Return [x, y] of the center of cell containing provided text 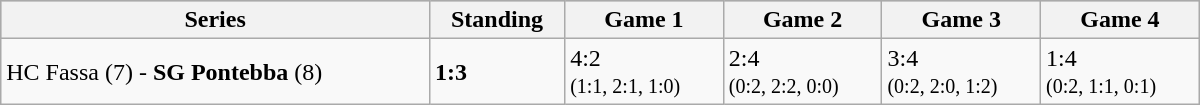
Game 4 [1120, 20]
1:3 [496, 72]
1:4(0:2, 1:1, 0:1) [1120, 72]
3:4(0:2, 2:0, 1:2) [962, 72]
Standing [496, 20]
Game 2 [802, 20]
Game 1 [644, 20]
HC Fassa (7) - SG Pontebba (8) [216, 72]
Series [216, 20]
Game 3 [962, 20]
2:4(0:2, 2:2, 0:0) [802, 72]
4:2(1:1, 2:1, 1:0) [644, 72]
